From the cell containing the given text, extract its center point as (X, Y) coordinate. 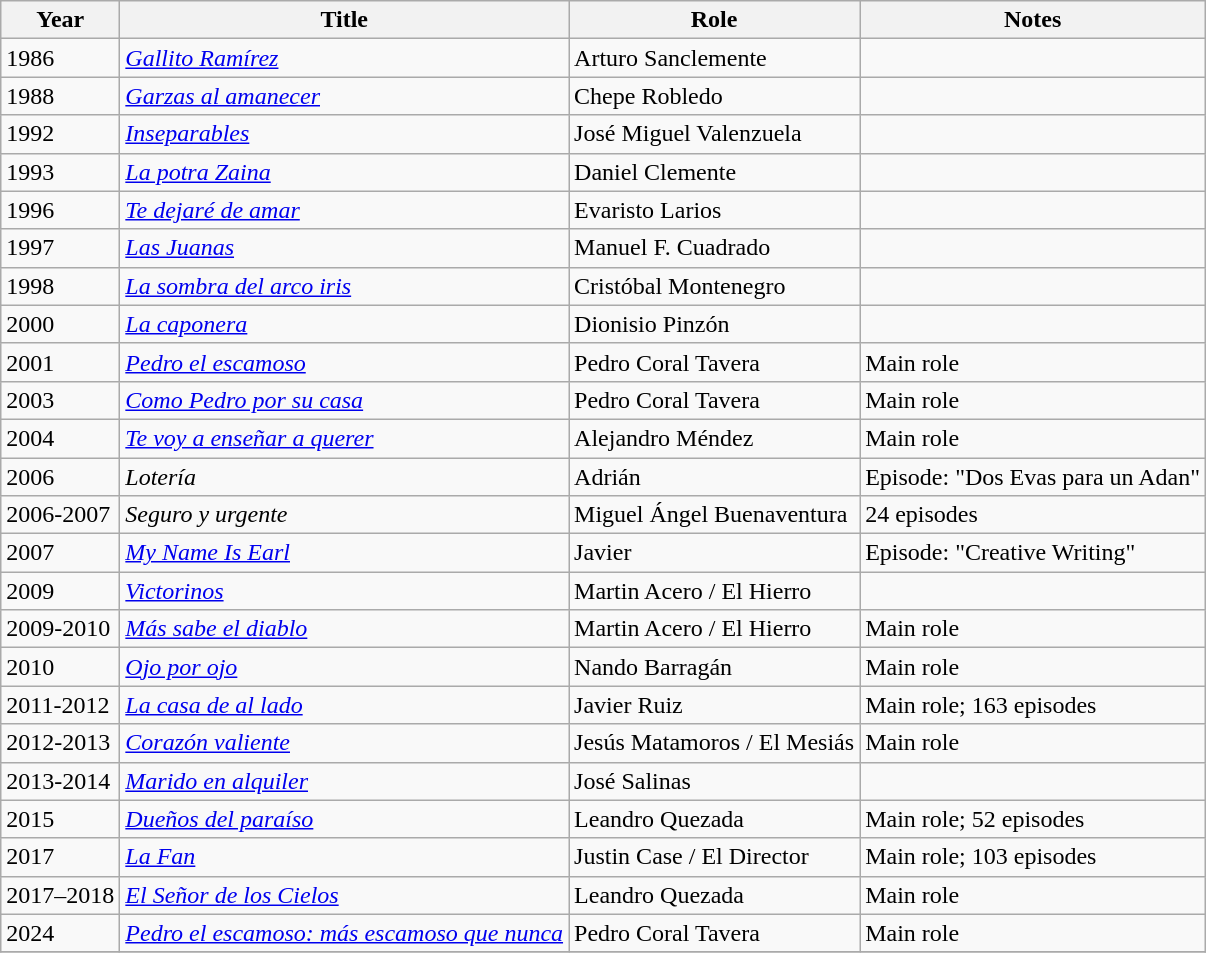
2017–2018 (60, 895)
Year (60, 20)
Evaristo Larios (714, 210)
Victorinos (344, 591)
2007 (60, 553)
1997 (60, 248)
La sombra del arco iris (344, 286)
Title (344, 20)
2004 (60, 438)
Las Juanas (344, 248)
Javier Ruiz (714, 705)
Pedro el escamoso (344, 362)
1998 (60, 286)
Episode: "Dos Evas para un Adan" (1033, 477)
Role (714, 20)
La Fan (344, 857)
Main role; 163 episodes (1033, 705)
Lotería (344, 477)
La potra Zaina (344, 172)
1996 (60, 210)
Gallito Ramírez (344, 58)
2000 (60, 324)
Marido en alquiler (344, 781)
Daniel Clemente (714, 172)
Nando Barragán (714, 667)
2006-2007 (60, 515)
2003 (60, 400)
José Miguel Valenzuela (714, 134)
Cristóbal Montenegro (714, 286)
Episode: "Creative Writing" (1033, 553)
1992 (60, 134)
2017 (60, 857)
Main role; 52 episodes (1033, 819)
2011-2012 (60, 705)
24 episodes (1033, 515)
2012-2013 (60, 743)
2015 (60, 819)
2024 (60, 933)
Adrián (714, 477)
Ojo por ojo (344, 667)
Garzas al amanecer (344, 96)
Seguro y urgente (344, 515)
El Señor de los Cielos (344, 895)
Como Pedro por su casa (344, 400)
Inseparables (344, 134)
2009-2010 (60, 629)
Chepe Robledo (714, 96)
Dueños del paraíso (344, 819)
Manuel F. Cuadrado (714, 248)
Pedro el escamoso: más escamoso que nunca (344, 933)
2006 (60, 477)
Justin Case / El Director (714, 857)
Jesús Matamoros / El Mesiás (714, 743)
Arturo Sanclemente (714, 58)
Javier (714, 553)
2009 (60, 591)
Miguel Ángel Buenaventura (714, 515)
La casa de al lado (344, 705)
José Salinas (714, 781)
2010 (60, 667)
1993 (60, 172)
Te dejaré de amar (344, 210)
2013-2014 (60, 781)
2001 (60, 362)
La caponera (344, 324)
Alejandro Méndez (714, 438)
1986 (60, 58)
Dionisio Pinzón (714, 324)
Main role; 103 episodes (1033, 857)
Más sabe el diablo (344, 629)
Te voy a enseñar a querer (344, 438)
Corazón valiente (344, 743)
My Name Is Earl (344, 553)
Notes (1033, 20)
1988 (60, 96)
